Identify which cell holds the provided text, then report its (X, Y) central coordinate. 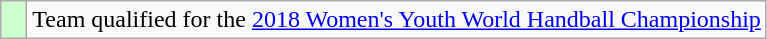
Team qualified for the 2018 Women's Youth World Handball Championship (397, 20)
